Find where the given text appears and provide that cell's center as [x, y] coordinate. 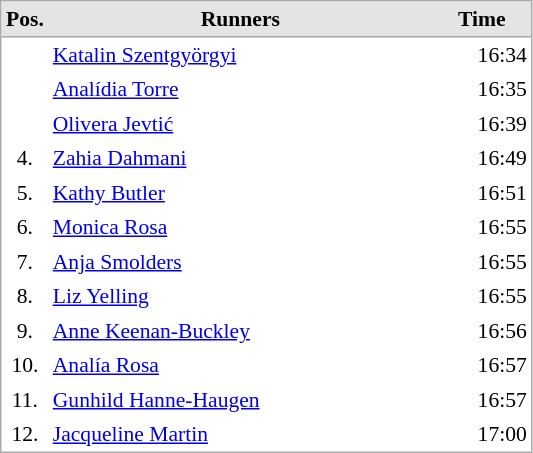
5. [26, 193]
4. [26, 158]
17:00 [482, 434]
16:39 [482, 123]
16:49 [482, 158]
Runners [240, 20]
7. [26, 261]
11. [26, 399]
9. [26, 331]
Pos. [26, 20]
8. [26, 296]
Analía Rosa [240, 365]
10. [26, 365]
Kathy Butler [240, 193]
16:35 [482, 89]
16:56 [482, 331]
16:51 [482, 193]
Time [482, 20]
Jacqueline Martin [240, 434]
Katalin Szentgyörgyi [240, 55]
Anja Smolders [240, 261]
Monica Rosa [240, 227]
12. [26, 434]
Anne Keenan-Buckley [240, 331]
Gunhild Hanne-Haugen [240, 399]
16:34 [482, 55]
Zahia Dahmani [240, 158]
Olivera Jevtić [240, 123]
6. [26, 227]
Liz Yelling [240, 296]
Analídia Torre [240, 89]
